Return [X, Y] of the center of cell containing provided text 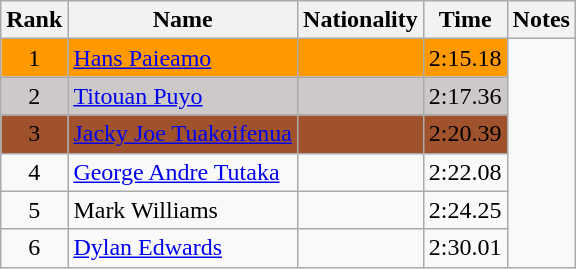
2:17.36 [465, 96]
4 [34, 172]
Jacky Joe Tuakoifenua [183, 134]
2:20.39 [465, 134]
Name [183, 20]
Time [465, 20]
2 [34, 96]
2:24.25 [465, 210]
2:22.08 [465, 172]
5 [34, 210]
George Andre Tutaka [183, 172]
1 [34, 58]
Nationality [361, 20]
Dylan Edwards [183, 248]
3 [34, 134]
Titouan Puyo [183, 96]
Mark Williams [183, 210]
2:30.01 [465, 248]
6 [34, 248]
Notes [541, 20]
Rank [34, 20]
2:15.18 [465, 58]
Hans Paieamo [183, 58]
